Locate the cell with the specified text and output its (X, Y) center coordinate. 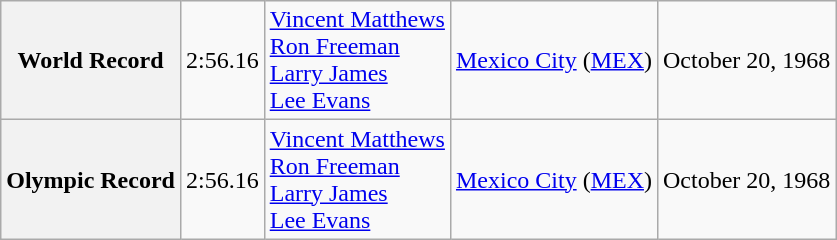
World Record (91, 60)
Olympic Record (91, 180)
